Detect which cell encompasses the target text, then output its [x, y] center coordinate. 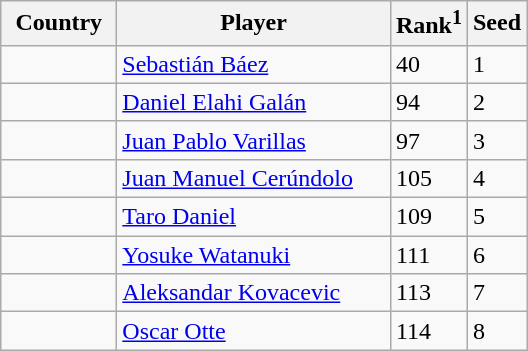
5 [496, 217]
94 [428, 102]
4 [496, 178]
6 [496, 255]
Taro Daniel [254, 217]
Rank1 [428, 24]
2 [496, 102]
Juan Manuel Cerúndolo [254, 178]
8 [496, 331]
3 [496, 140]
Player [254, 24]
114 [428, 331]
1 [496, 64]
Country [59, 24]
111 [428, 255]
Juan Pablo Varillas [254, 140]
109 [428, 217]
7 [496, 293]
105 [428, 178]
40 [428, 64]
Seed [496, 24]
Yosuke Watanuki [254, 255]
Oscar Otte [254, 331]
Daniel Elahi Galán [254, 102]
113 [428, 293]
97 [428, 140]
Sebastián Báez [254, 64]
Aleksandar Kovacevic [254, 293]
